Return (x, y) of the center of cell containing provided text 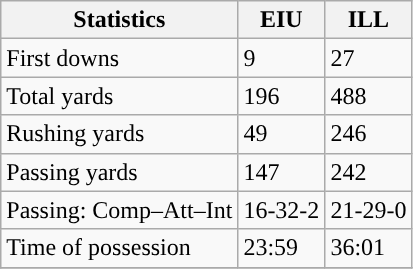
21-29-0 (368, 210)
Time of possession (120, 248)
Passing: Comp–Att–Int (120, 210)
ILL (368, 20)
9 (282, 58)
242 (368, 172)
27 (368, 58)
488 (368, 96)
36:01 (368, 248)
Statistics (120, 20)
Passing yards (120, 172)
16-32-2 (282, 210)
Total yards (120, 96)
246 (368, 134)
23:59 (282, 248)
196 (282, 96)
EIU (282, 20)
Rushing yards (120, 134)
First downs (120, 58)
147 (282, 172)
49 (282, 134)
